Scan for the cell matching the given text and deliver its (x, y) coordinate at center. 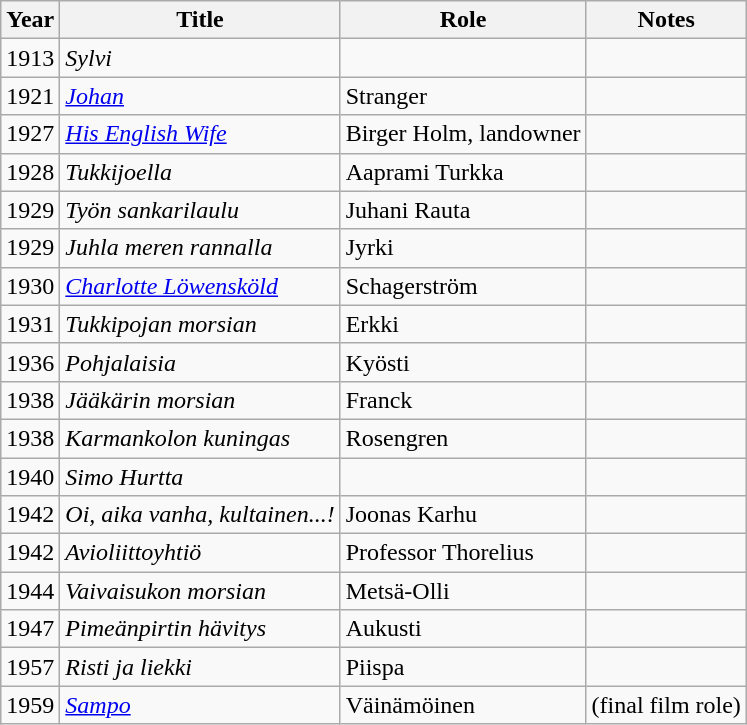
Juhla meren rannalla (200, 248)
1913 (30, 58)
1944 (30, 591)
Työn sankarilaulu (200, 210)
1959 (30, 705)
Erkki (463, 324)
Aaprami Turkka (463, 172)
1947 (30, 629)
Notes (666, 20)
1931 (30, 324)
Karmankolon kuningas (200, 438)
Franck (463, 400)
Juhani Rauta (463, 210)
Tukkijoella (200, 172)
Johan (200, 96)
Piispa (463, 667)
Rosengren (463, 438)
Väinämöinen (463, 705)
Avioliittoyhtiö (200, 553)
Birger Holm, landowner (463, 134)
Oi, aika vanha, kultainen...! (200, 515)
Tukkipojan morsian (200, 324)
Vaivaisukon morsian (200, 591)
1930 (30, 286)
Pimeänpirtin hävitys (200, 629)
Professor Thorelius (463, 553)
Risti ja liekki (200, 667)
Stranger (463, 96)
Charlotte Löwensköld (200, 286)
1936 (30, 362)
Role (463, 20)
(final film role) (666, 705)
Schagerström (463, 286)
1940 (30, 477)
Simo Hurtta (200, 477)
Aukusti (463, 629)
1957 (30, 667)
1927 (30, 134)
Joonas Karhu (463, 515)
Pohjalaisia (200, 362)
1928 (30, 172)
Year (30, 20)
Jääkärin morsian (200, 400)
1921 (30, 96)
Sampo (200, 705)
Title (200, 20)
Jyrki (463, 248)
His English Wife (200, 134)
Metsä-Olli (463, 591)
Kyösti (463, 362)
Sylvi (200, 58)
